Provide the [x, y] coordinate of the cell's center where the given text is located.  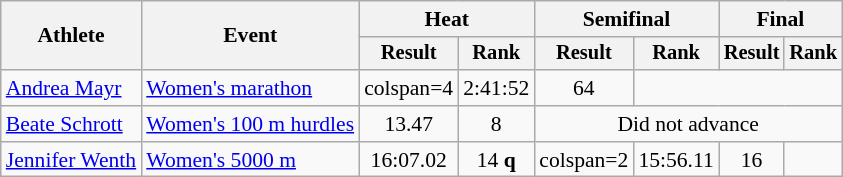
Women's 100 m hurdles [250, 124]
Heat [446, 19]
Semifinal [626, 19]
colspan=4 [408, 88]
Event [250, 36]
Final [780, 19]
Did not advance [688, 124]
8 [496, 124]
Beate Schrott [71, 124]
Women's marathon [250, 88]
64 [584, 88]
Athlete [71, 36]
13.47 [408, 124]
Andrea Mayr [71, 88]
2:41:52 [496, 88]
